From the cell containing the given text, extract its center point as (X, Y) coordinate. 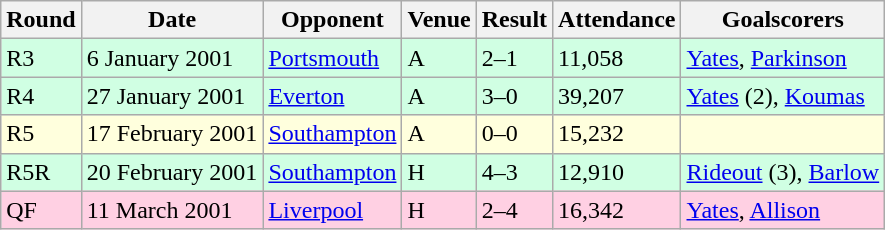
Opponent (332, 20)
Venue (439, 20)
Portsmouth (332, 58)
16,342 (617, 210)
2–1 (514, 58)
0–0 (514, 134)
11,058 (617, 58)
15,232 (617, 134)
4–3 (514, 172)
Yates, Allison (783, 210)
3–0 (514, 96)
6 January 2001 (172, 58)
20 February 2001 (172, 172)
Liverpool (332, 210)
R5 (41, 134)
Attendance (617, 20)
R5R (41, 172)
Goalscorers (783, 20)
12,910 (617, 172)
17 February 2001 (172, 134)
R4 (41, 96)
2–4 (514, 210)
Yates (2), Koumas (783, 96)
27 January 2001 (172, 96)
39,207 (617, 96)
Date (172, 20)
Rideout (3), Barlow (783, 172)
Yates, Parkinson (783, 58)
Everton (332, 96)
Round (41, 20)
Result (514, 20)
QF (41, 210)
R3 (41, 58)
11 March 2001 (172, 210)
